Determine the (x, y) coordinate at the center of the cell enclosing the given text.  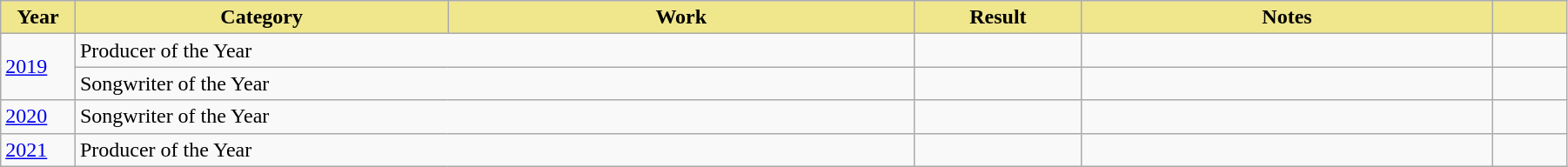
Notes (1286, 17)
Year (38, 17)
Work (681, 17)
2020 (38, 117)
Result (999, 17)
2019 (38, 67)
2021 (38, 150)
Category (261, 17)
